Detect which cell encompasses the target text, then output its (x, y) center coordinate. 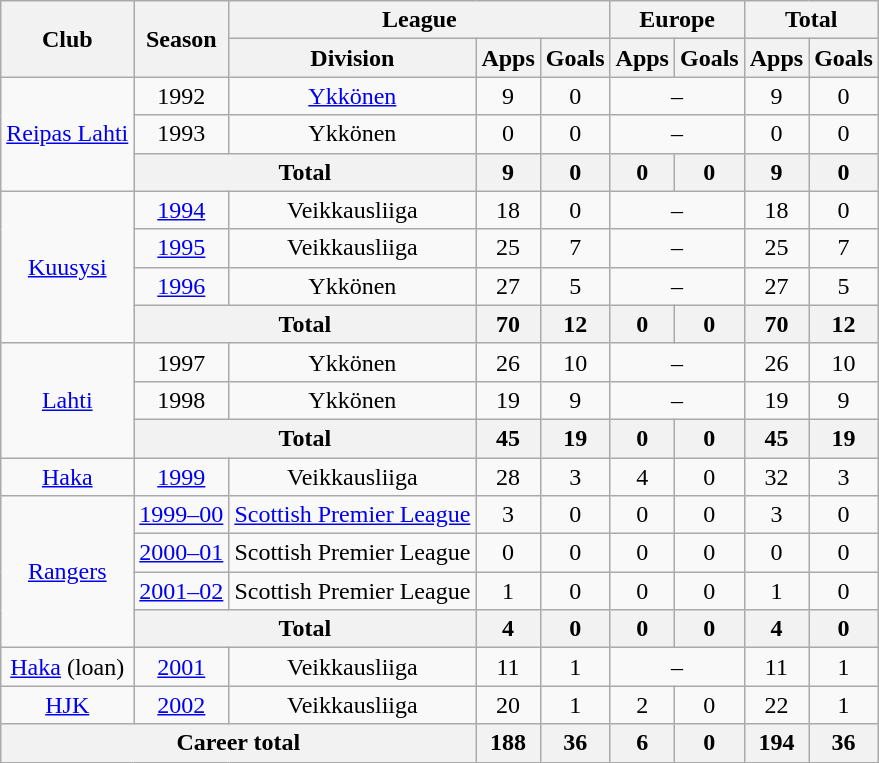
Kuusysi (68, 267)
2001 (182, 667)
Europe (677, 20)
1999–00 (182, 515)
22 (776, 705)
32 (776, 477)
194 (776, 743)
Haka (68, 477)
1995 (182, 248)
Career total (238, 743)
1993 (182, 134)
2002 (182, 705)
1999 (182, 477)
1994 (182, 210)
2001–02 (182, 591)
HJK (68, 705)
1997 (182, 362)
Club (68, 39)
Haka (loan) (68, 667)
Season (182, 39)
1996 (182, 286)
1998 (182, 400)
188 (508, 743)
20 (508, 705)
2000–01 (182, 553)
28 (508, 477)
Lahti (68, 400)
Rangers (68, 572)
6 (642, 743)
Division (352, 58)
Reipas Lahti (68, 134)
2 (642, 705)
1992 (182, 96)
League (420, 20)
